For the text-containing cell, return its midpoint in [x, y] coordinate format. 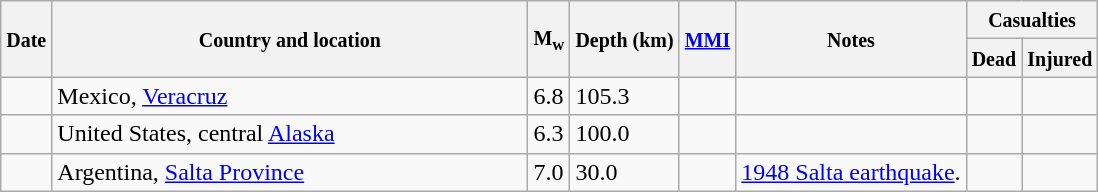
Injured [1060, 58]
105.3 [624, 96]
Dead [994, 58]
30.0 [624, 172]
Date [26, 39]
Notes [851, 39]
MMI [708, 39]
1948 Salta earthquake. [851, 172]
Depth (km) [624, 39]
6.3 [549, 134]
Mexico, Veracruz [290, 96]
Casualties [1032, 20]
6.8 [549, 96]
Mw [549, 39]
Country and location [290, 39]
United States, central Alaska [290, 134]
7.0 [549, 172]
100.0 [624, 134]
Argentina, Salta Province [290, 172]
